From the cell containing the given text, extract its center point as (x, y) coordinate. 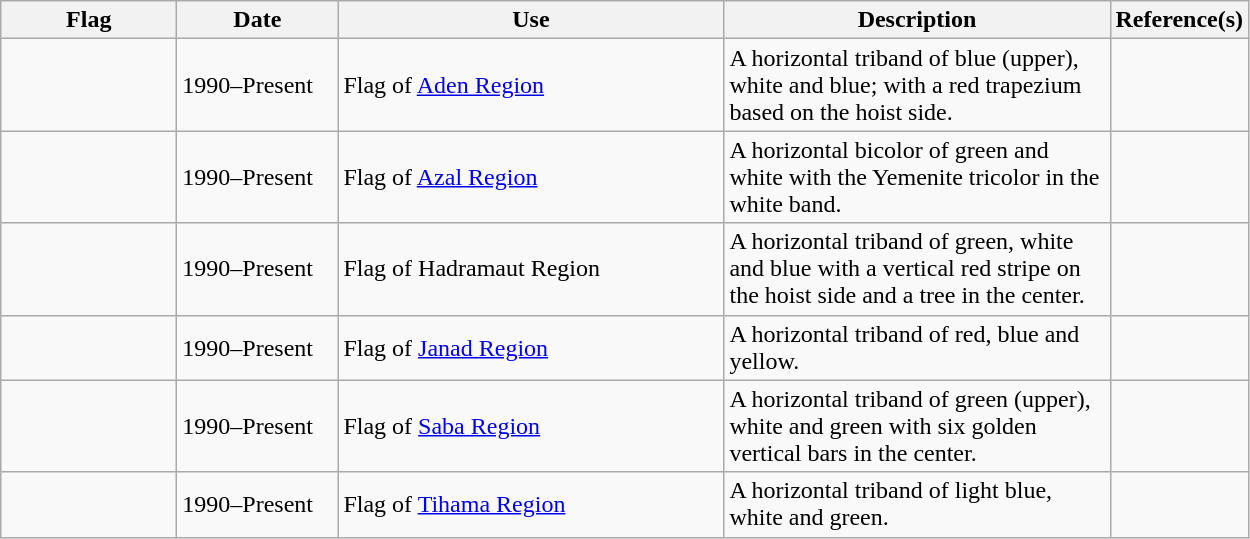
A horizontal triband of green, white and blue with a vertical red stripe on the hoist side and a tree in the center. (917, 269)
Flag of Aden Region (531, 85)
Flag (89, 20)
A horizontal triband of light blue, white and green. (917, 504)
Flag of Azal Region (531, 177)
Flag of Tihama Region (531, 504)
Flag of Saba Region (531, 426)
A horizontal triband of blue (upper), white and blue; with a red trapezium based on the hoist side. (917, 85)
Flag of Janad Region (531, 348)
A horizontal bicolor of green and white with the Yemenite tricolor in the white band. (917, 177)
A horizontal triband of red, blue and yellow. (917, 348)
Use (531, 20)
A horizontal triband of green (upper), white and green with six golden vertical bars in the center. (917, 426)
Description (917, 20)
Reference(s) (1180, 20)
Flag of Hadramaut Region (531, 269)
Date (258, 20)
